Capture the cell that displays the provided text and extract its [x, y] central coordinate. 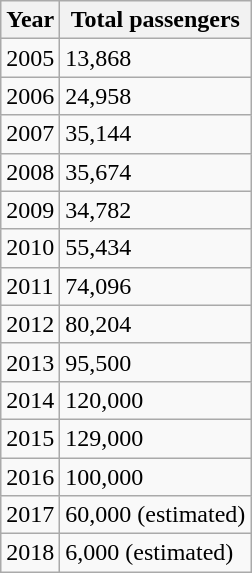
2010 [30, 248]
100,000 [156, 477]
2017 [30, 515]
13,868 [156, 58]
2008 [30, 172]
2014 [30, 400]
2018 [30, 553]
35,674 [156, 172]
Total passengers [156, 20]
2012 [30, 324]
24,958 [156, 96]
55,434 [156, 248]
2007 [30, 134]
2011 [30, 286]
74,096 [156, 286]
80,204 [156, 324]
34,782 [156, 210]
Year [30, 20]
95,500 [156, 362]
120,000 [156, 400]
35,144 [156, 134]
2015 [30, 438]
2005 [30, 58]
60,000 (estimated) [156, 515]
6,000 (estimated) [156, 553]
2009 [30, 210]
2016 [30, 477]
2006 [30, 96]
2013 [30, 362]
129,000 [156, 438]
